Search for the cell housing the specified text and yield its (x, y) center coordinate. 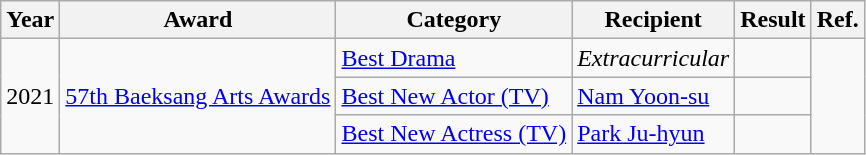
Award (198, 20)
Recipient (654, 20)
2021 (30, 96)
Park Ju-hyun (654, 134)
Category (454, 20)
Extracurricular (654, 58)
57th Baeksang Arts Awards (198, 96)
Best New Actor (TV) (454, 96)
Nam Yoon-su (654, 96)
Ref. (838, 20)
Best New Actress (TV) (454, 134)
Year (30, 20)
Result (773, 20)
Best Drama (454, 58)
